Pinpoint the cell where the given text exists, returning its (x, y) midpoint coordinate. 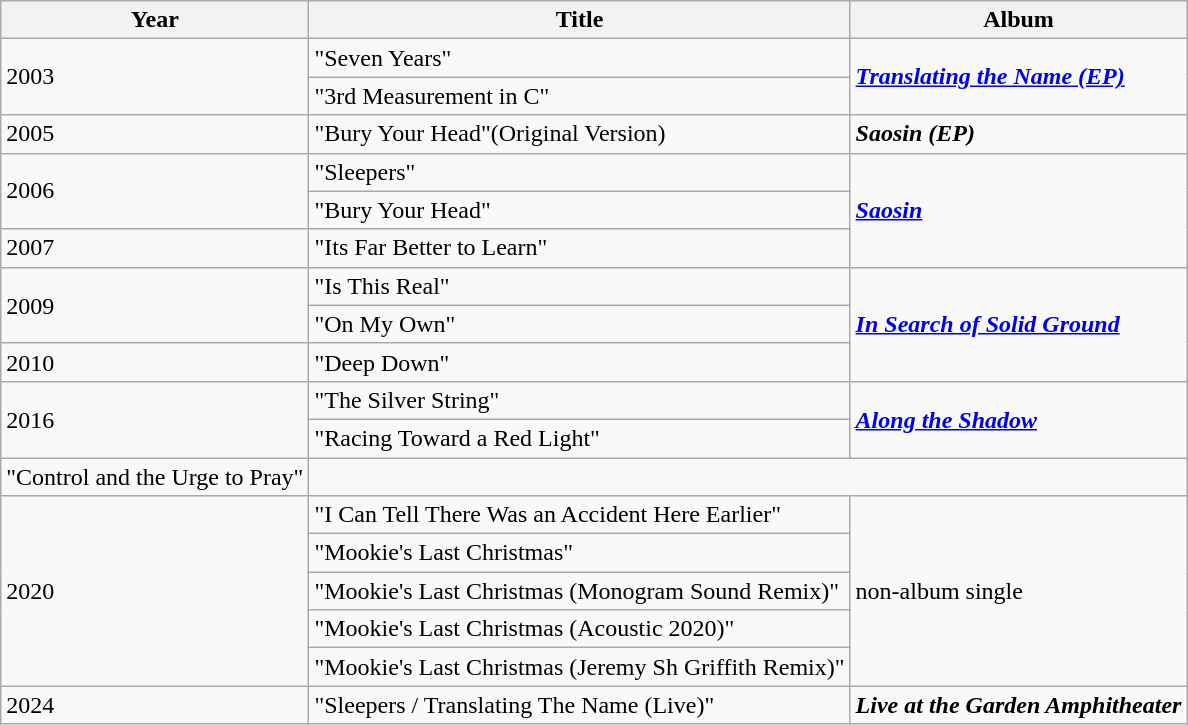
"The Silver String" (580, 400)
"Is This Real" (580, 286)
2009 (155, 305)
2003 (155, 77)
2006 (155, 191)
Saosin (1018, 210)
2007 (155, 248)
"I Can Tell There Was an Accident Here Earlier" (580, 515)
"On My Own" (580, 324)
non-album single (1018, 591)
"Seven Years" (580, 58)
"Sleepers / Translating The Name (Live)" (580, 705)
"Its Far Better to Learn" (580, 248)
"Sleepers" (580, 172)
Album (1018, 20)
Title (580, 20)
"Deep Down" (580, 362)
Live at the Garden Amphitheater (1018, 705)
"Mookie's Last Christmas (Monogram Sound Remix)" (580, 591)
Year (155, 20)
2010 (155, 362)
"3rd Measurement in C" (580, 96)
2005 (155, 134)
"Mookie's Last Christmas (Acoustic 2020)" (580, 629)
Along the Shadow (1018, 419)
2024 (155, 705)
Saosin (EP) (1018, 134)
"Bury Your Head" (580, 210)
"Mookie's Last Christmas (Jeremy Sh Griffith Remix)" (580, 667)
"Racing Toward a Red Light" (580, 438)
"Bury Your Head"(Original Version) (580, 134)
"Mookie's Last Christmas" (580, 553)
2020 (155, 591)
"Control and the Urge to Pray" (155, 477)
Translating the Name (EP) (1018, 77)
2016 (155, 419)
In Search of Solid Ground (1018, 324)
